Return the (X, Y) coordinate for the center point of the cell that contains the specified text.  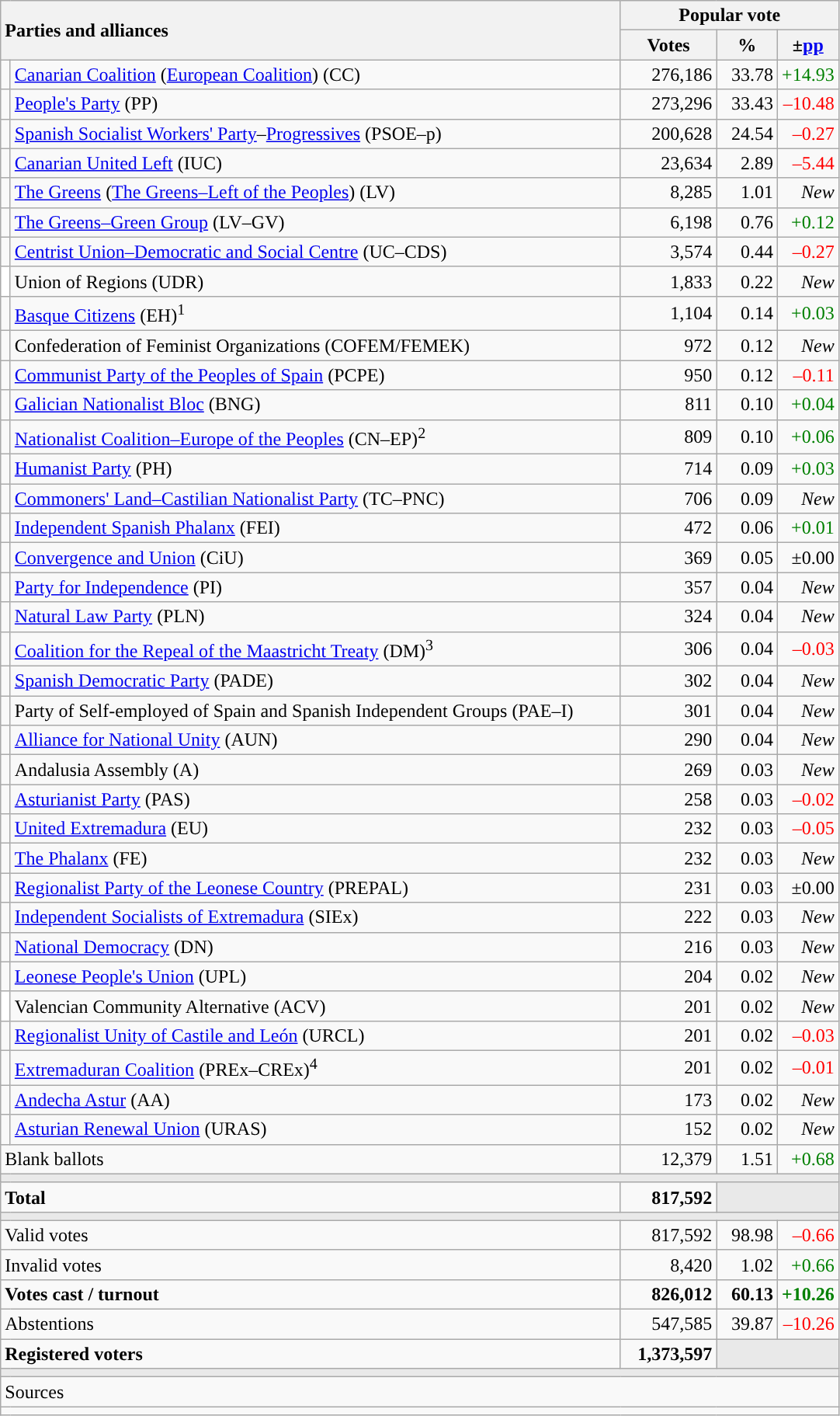
269 (668, 770)
+0.06 (807, 437)
Andecha Astur (AA) (315, 1100)
98.98 (747, 1235)
Confederation of Feminist Organizations (COFEM/FEMEK) (315, 346)
Canarian Coalition (European Coalition) (CC) (315, 75)
People's Party (PP) (315, 104)
1.01 (747, 193)
Leonese People's Union (UPL) (315, 976)
222 (668, 917)
Andalusia Assembly (A) (315, 770)
Centrist Union–Democratic and Social Centre (UC–CDS) (315, 252)
204 (668, 976)
1.02 (747, 1265)
Union of Regions (UDR) (315, 281)
273,296 (668, 104)
811 (668, 405)
+0.66 (807, 1265)
258 (668, 799)
+10.26 (807, 1294)
216 (668, 947)
706 (668, 499)
Valid votes (311, 1235)
Votes cast / turnout (311, 1294)
Humanist Party (PH) (315, 469)
Basque Citizens (EH)1 (315, 314)
Party for Independence (PI) (315, 587)
The Greens–Green Group (LV–GV) (315, 222)
±pp (807, 45)
Valencian Community Alternative (ACV) (315, 1006)
1,833 (668, 281)
% (747, 45)
0.14 (747, 314)
0.06 (747, 528)
200,628 (668, 134)
0.44 (747, 252)
Asturian Renewal Union (URAS) (315, 1129)
Independent Spanish Phalanx (FEI) (315, 528)
24.54 (747, 134)
Abstentions (311, 1324)
Regionalist Unity of Castile and León (URCL) (315, 1035)
+0.04 (807, 405)
Total (311, 1197)
–0.05 (807, 829)
972 (668, 346)
–0.11 (807, 375)
Spanish Socialist Workers' Party–Progressives (PSOE–p) (315, 134)
0.05 (747, 558)
369 (668, 558)
The Greens (The Greens–Left of the Peoples) (LV) (315, 193)
33.78 (747, 75)
3,574 (668, 252)
Regionalist Party of the Leonese Country (PREPAL) (315, 888)
1,373,597 (668, 1354)
Blank ballots (311, 1159)
Popular vote (730, 16)
12,379 (668, 1159)
Registered voters (311, 1354)
60.13 (747, 1294)
714 (668, 469)
National Democracy (DN) (315, 947)
Nationalist Coalition–Europe of the Peoples (CN–EP)2 (315, 437)
306 (668, 649)
+14.93 (807, 75)
8,285 (668, 193)
–0.01 (807, 1067)
1,104 (668, 314)
Independent Socialists of Extremadura (SIEx) (315, 917)
+0.01 (807, 528)
Canarian United Left (IUC) (315, 163)
173 (668, 1100)
Extremaduran Coalition (PREx–CREx)4 (315, 1067)
324 (668, 617)
Votes (668, 45)
302 (668, 681)
Parties and alliances (311, 30)
472 (668, 528)
0.22 (747, 281)
23,634 (668, 163)
Natural Law Party (PLN) (315, 617)
+0.68 (807, 1159)
–5.44 (807, 163)
The Phalanx (FE) (315, 858)
6,198 (668, 222)
Coalition for the Repeal of the Maastricht Treaty (DM)3 (315, 649)
276,186 (668, 75)
Communist Party of the Peoples of Spain (PCPE) (315, 375)
33.43 (747, 104)
Spanish Democratic Party (PADE) (315, 681)
2.89 (747, 163)
Convergence and Union (CiU) (315, 558)
Alliance for National Unity (AUN) (315, 740)
301 (668, 711)
950 (668, 375)
Commoners' Land–Castilian Nationalist Party (TC–PNC) (315, 499)
357 (668, 587)
–10.26 (807, 1324)
+0.12 (807, 222)
Galician Nationalist Bloc (BNG) (315, 405)
547,585 (668, 1324)
826,012 (668, 1294)
Invalid votes (311, 1265)
0.76 (747, 222)
290 (668, 740)
1.51 (747, 1159)
–0.66 (807, 1235)
Party of Self-employed of Spain and Spanish Independent Groups (PAE–I) (315, 711)
809 (668, 437)
Asturianist Party (PAS) (315, 799)
United Extremadura (EU) (315, 829)
Sources (419, 1392)
–10.48 (807, 104)
39.87 (747, 1324)
–0.02 (807, 799)
8,420 (668, 1265)
152 (668, 1129)
231 (668, 888)
